Scan for the cell matching the given text and deliver its [X, Y] coordinate at center. 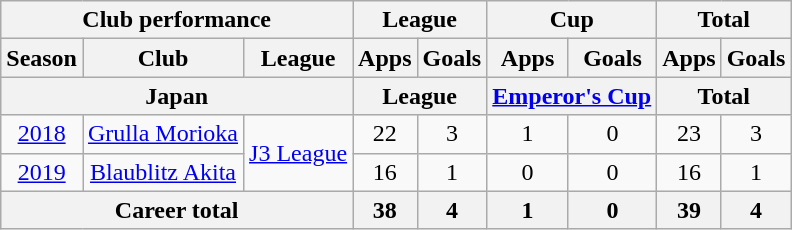
23 [689, 134]
22 [385, 134]
Blaublitz Akita [162, 172]
Career total [177, 210]
J3 League [298, 153]
Japan [177, 96]
2018 [42, 134]
Season [42, 58]
2019 [42, 172]
Club [162, 58]
Grulla Morioka [162, 134]
38 [385, 210]
Club performance [177, 20]
39 [689, 210]
Cup [572, 20]
Emperor's Cup [572, 96]
